Provide the [x, y] coordinate of the cell's center where the given text is located.  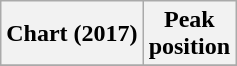
Peakposition [189, 34]
Chart (2017) [72, 34]
